Capture the cell that displays the provided text and extract its (x, y) central coordinate. 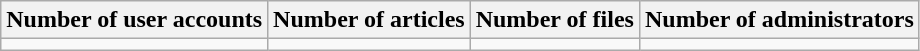
Number of administrators (779, 20)
Number of files (554, 20)
Number of articles (370, 20)
Number of user accounts (134, 20)
